Pinpoint the cell where the given text exists, returning its [x, y] midpoint coordinate. 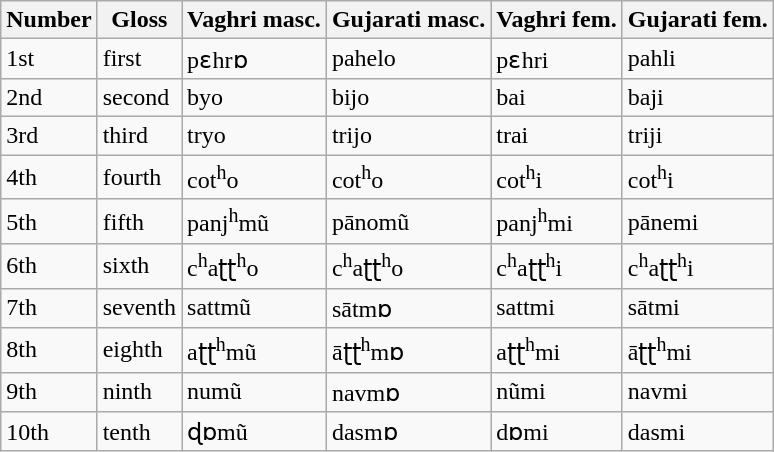
sattmũ [254, 308]
10th [49, 432]
pahelo [408, 59]
trai [557, 135]
9th [49, 392]
nũmi [557, 392]
seventh [139, 308]
panjhmũ [254, 222]
sātmi [698, 308]
pānomũ [408, 222]
dɒmi [557, 432]
āʈʈhmɒ [408, 350]
āʈʈhmi [698, 350]
3rd [49, 135]
navmi [698, 392]
5th [49, 222]
baji [698, 97]
fourth [139, 176]
dasmi [698, 432]
sixth [139, 266]
2nd [49, 97]
pānemi [698, 222]
Number [49, 20]
third [139, 135]
aʈʈhmi [557, 350]
8th [49, 350]
Gujarati masc. [408, 20]
first [139, 59]
bijo [408, 97]
navmɒ [408, 392]
Vaghri masc. [254, 20]
dasmɒ [408, 432]
ninth [139, 392]
sātmɒ [408, 308]
fifth [139, 222]
pɛhri [557, 59]
tryo [254, 135]
tenth [139, 432]
bai [557, 97]
byo [254, 97]
4th [49, 176]
aʈʈhmũ [254, 350]
pɛhrɒ [254, 59]
Gloss [139, 20]
7th [49, 308]
sattmi [557, 308]
pahli [698, 59]
6th [49, 266]
eighth [139, 350]
trijo [408, 135]
ɖɒmũ [254, 432]
numũ [254, 392]
Gujarati fem. [698, 20]
triji [698, 135]
1st [49, 59]
Vaghri fem. [557, 20]
second [139, 97]
panjhmi [557, 222]
